Search for the cell housing the specified text and yield its [X, Y] center coordinate. 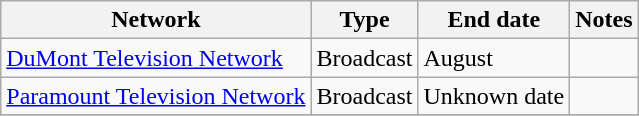
Notes [604, 20]
End date [494, 20]
August [494, 58]
Type [364, 20]
Network [156, 20]
Unknown date [494, 96]
DuMont Television Network [156, 58]
Paramount Television Network [156, 96]
